Extract the (x, y) coordinate from the center of the cell holding the provided text.  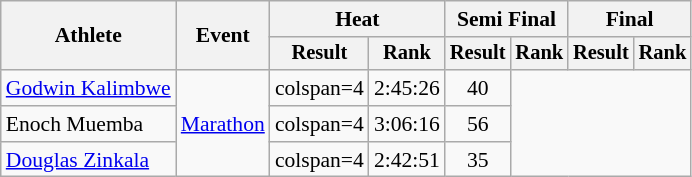
Athlete (88, 36)
Godwin Kalimbwe (88, 88)
56 (478, 124)
2:45:26 (407, 88)
40 (478, 88)
Final (630, 19)
Enoch Muemba (88, 124)
Heat (358, 19)
Semi Final (506, 19)
3:06:16 (407, 124)
Event (223, 36)
Marathon (223, 124)
